Return [x, y] of the center of cell containing provided text 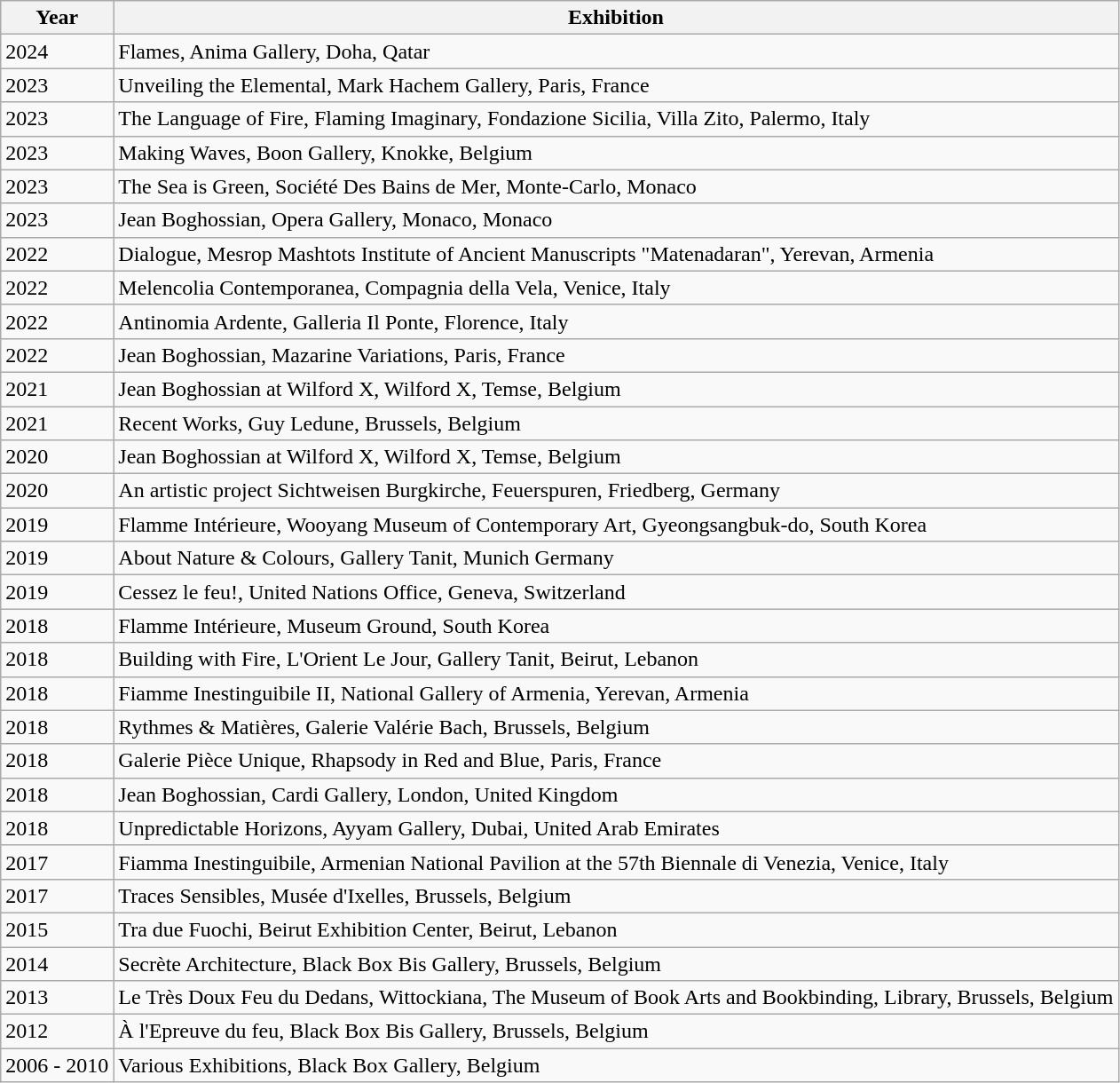
2013 [57, 998]
Traces Sensibles, Musée d'Ixelles, Brussels, Belgium [616, 896]
Fiamme Inestinguibile II, National Gallery of Armenia, Yerevan, Armenia [616, 693]
Unveiling the Elemental, Mark Hachem Gallery, Paris, France [616, 85]
Various Exhibitions, Black Box Gallery, Belgium [616, 1065]
Jean Boghossian, Mazarine Variations, Paris, France [616, 355]
Unpredictable Horizons, Ayyam Gallery, Dubai, United Arab Emirates [616, 828]
The Language of Fire, Flaming Imaginary, Fondazione Sicilia, Villa Zito, Palermo, Italy [616, 119]
Exhibition [616, 18]
2024 [57, 51]
Flamme Intérieure, Wooyang Museum of Contemporary Art, Gyeongsangbuk-do, South Korea [616, 525]
An artistic project Sichtweisen Burgkirche, Feuerspuren, Friedberg, Germany [616, 491]
Year [57, 18]
Antinomia Ardente, Galleria Il Ponte, Florence, Italy [616, 321]
Galerie Pièce Unique, Rhapsody in Red and Blue, Paris, France [616, 761]
Flamme Intérieure, Museum Ground, South Korea [616, 626]
2006 - 2010 [57, 1065]
Jean Boghossian, Cardi Gallery, London, United Kingdom [616, 794]
Fiamma Inestinguibile, Armenian National Pavilion at the 57th Biennale di Venezia, Venice, Italy [616, 862]
Flames, Anima Gallery, Doha, Qatar [616, 51]
Tra due Fuochi, Beirut Exhibition Center, Beirut, Lebanon [616, 929]
2015 [57, 929]
Dialogue, Mesrop Mashtots Institute of Ancient Manuscripts "Matenadaran", Yerevan, Armenia [616, 254]
Building with Fire, L'Orient Le Jour, Gallery Tanit, Beirut, Lebanon [616, 660]
Cessez le feu!, United Nations Office, Geneva, Switzerland [616, 592]
Recent Works, Guy Ledune, Brussels, Belgium [616, 423]
Rythmes & Matières, Galerie Valérie Bach, Brussels, Belgium [616, 727]
À l'Epreuve du feu, Black Box Bis Gallery, Brussels, Belgium [616, 1032]
Jean Boghossian, Opera Gallery, Monaco, Monaco [616, 220]
Secrète Architecture, Black Box Bis Gallery, Brussels, Belgium [616, 963]
2014 [57, 963]
About Nature & Colours, Gallery Tanit, Munich Germany [616, 558]
Le Très Doux Feu du Dedans, Wittockiana, The Museum of Book Arts and Bookbinding, Library, Brussels, Belgium [616, 998]
2012 [57, 1032]
The Sea is Green, Société Des Bains de Mer, Monte-Carlo, Monaco [616, 186]
Melencolia Contemporanea, Compagnia della Vela, Venice, Italy [616, 288]
Making Waves, Boon Gallery, Knokke, Belgium [616, 153]
